Locate the cell with the specified text and output its (x, y) center coordinate. 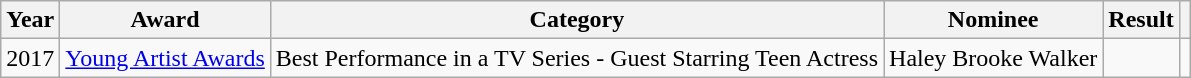
Result (1141, 20)
Year (30, 20)
Haley Brooke Walker (994, 58)
Best Performance in a TV Series - Guest Starring Teen Actress (576, 58)
Category (576, 20)
Award (165, 20)
Nominee (994, 20)
Young Artist Awards (165, 58)
2017 (30, 58)
